Search for the cell housing the specified text and yield its (X, Y) center coordinate. 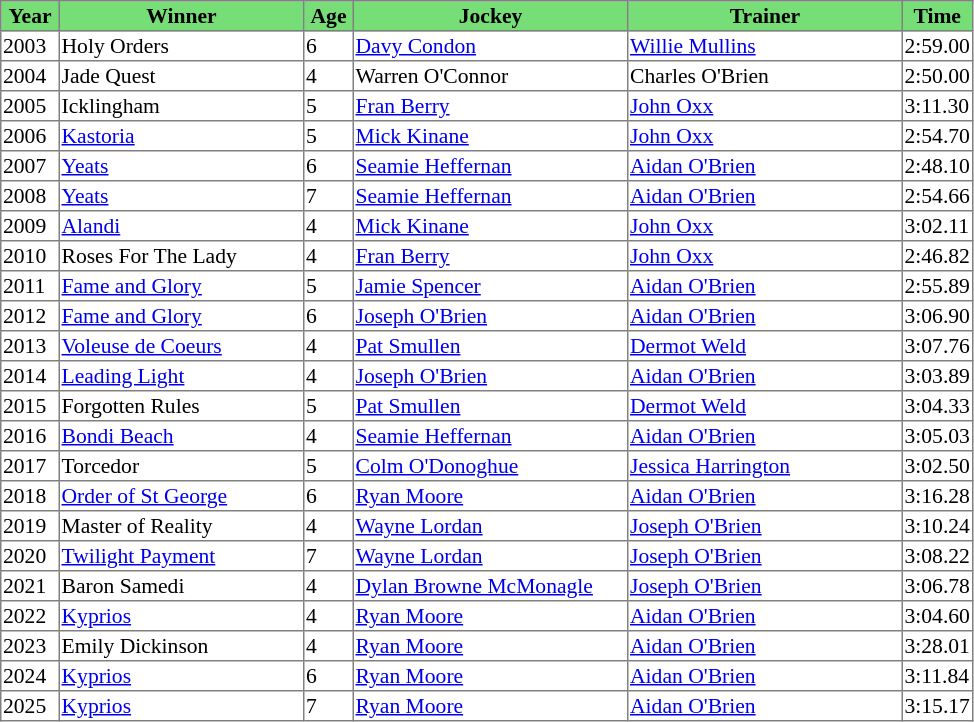
2019 (30, 526)
2025 (30, 706)
2006 (30, 136)
Time (937, 16)
Alandi (181, 226)
Leading Light (181, 376)
Order of St George (181, 496)
2003 (30, 46)
2017 (30, 466)
2004 (30, 76)
3:04.33 (937, 406)
Dylan Browne McMonagle (490, 586)
2008 (30, 196)
Master of Reality (181, 526)
Jockey (490, 16)
2020 (30, 556)
2016 (30, 436)
2:54.66 (937, 196)
2:50.00 (937, 76)
2005 (30, 106)
Holy Orders (181, 46)
Charles O'Brien (765, 76)
3:10.24 (937, 526)
Jamie Spencer (490, 286)
Davy Condon (490, 46)
Roses For The Lady (181, 256)
3:11.30 (937, 106)
Kastoria (181, 136)
3:16.28 (937, 496)
2014 (30, 376)
Warren O'Connor (490, 76)
Jessica Harrington (765, 466)
3:06.78 (937, 586)
3:07.76 (937, 346)
Year (30, 16)
2013 (30, 346)
2009 (30, 226)
Emily Dickinson (181, 646)
Forgotten Rules (181, 406)
Willie Mullins (765, 46)
2021 (30, 586)
2010 (30, 256)
2011 (30, 286)
2:48.10 (937, 166)
3:11.84 (937, 676)
2023 (30, 646)
Voleuse de Coeurs (181, 346)
Bondi Beach (181, 436)
3:08.22 (937, 556)
Torcedor (181, 466)
2:55.89 (937, 286)
Twilight Payment (181, 556)
3:03.89 (937, 376)
2022 (30, 616)
2:59.00 (937, 46)
2024 (30, 676)
3:02.50 (937, 466)
Icklingham (181, 106)
Trainer (765, 16)
3:06.90 (937, 316)
3:04.60 (937, 616)
Baron Samedi (181, 586)
2:54.70 (937, 136)
Winner (181, 16)
Jade Quest (181, 76)
2012 (30, 316)
3:15.17 (937, 706)
3:05.03 (937, 436)
2018 (30, 496)
2007 (30, 166)
3:28.01 (937, 646)
Age (329, 16)
2:46.82 (937, 256)
3:02.11 (937, 226)
Colm O'Donoghue (490, 466)
2015 (30, 406)
